Locate the cell with the specified text and output its [X, Y] center coordinate. 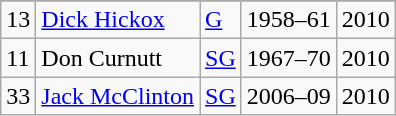
Dick Hickox [118, 20]
11 [18, 58]
33 [18, 96]
2006–09 [288, 96]
1967–70 [288, 58]
G [221, 20]
1958–61 [288, 20]
13 [18, 20]
Jack McClinton [118, 96]
Don Curnutt [118, 58]
